Detect which cell encompasses the target text, then output its [x, y] center coordinate. 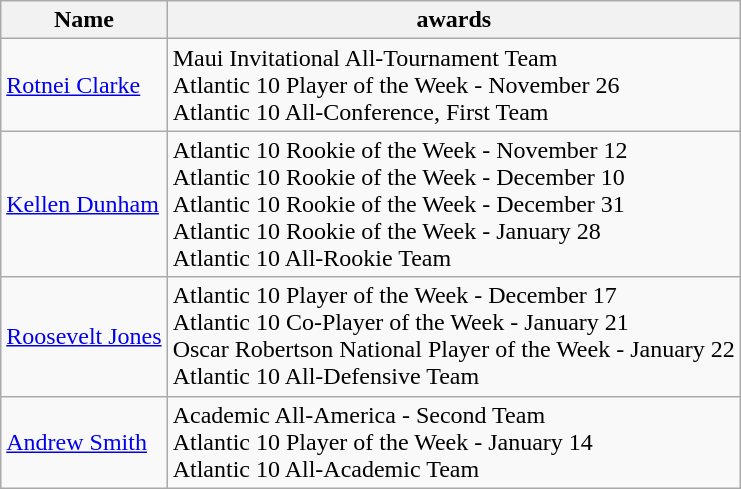
Maui Invitational All-Tournament TeamAtlantic 10 Player of the Week - November 26Atlantic 10 All-Conference, First Team [454, 85]
Roosevelt Jones [84, 336]
Academic All-America - Second Team Atlantic 10 Player of the Week - January 14Atlantic 10 All-Academic Team [454, 442]
Kellen Dunham [84, 204]
Andrew Smith [84, 442]
Name [84, 20]
awards [454, 20]
Rotnei Clarke [84, 85]
